Output the [X, Y] coordinate of the center of the cell containing the given text.  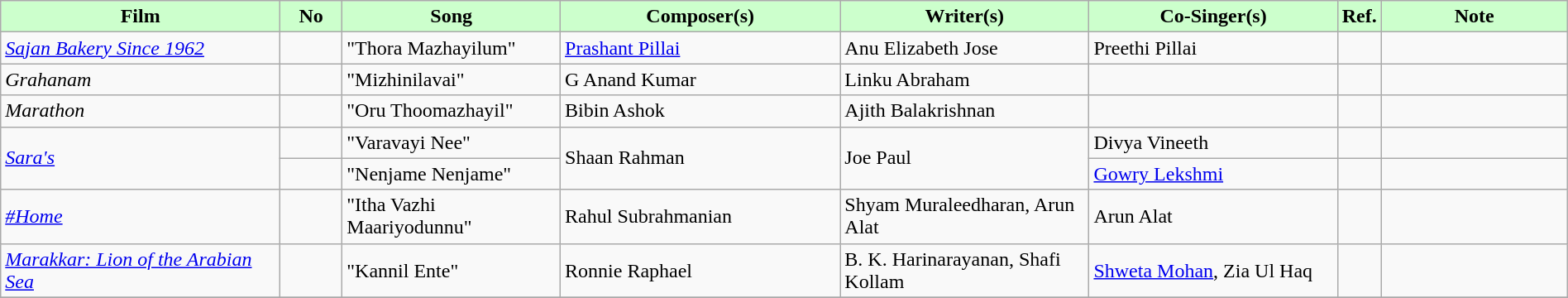
Grahanam [141, 79]
Composer(s) [700, 17]
"Varavayi Nee" [452, 142]
Ronnie Raphael [700, 270]
Ajith Balakrishnan [964, 111]
"Thora Mazhayilum" [452, 48]
#Home [141, 217]
Sajan Bakery Since 1962 [141, 48]
Marakkar: Lion of the Arabian Sea [141, 270]
No [311, 17]
Arun Alat [1213, 217]
Linku Abraham [964, 79]
G Anand Kumar [700, 79]
Shaan Rahman [700, 158]
Shweta Mohan, Zia Ul Haq [1213, 270]
"Nenjame Nenjame" [452, 174]
Preethi Pillai [1213, 48]
"Mizhinilavai" [452, 79]
Anu Elizabeth Jose [964, 48]
Note [1474, 17]
Ref. [1360, 17]
Shyam Muraleedharan, Arun Alat [964, 217]
"Itha Vazhi Maariyodunnu" [452, 217]
"Kannil Ente" [452, 270]
Film [141, 17]
Joe Paul [964, 158]
Divya Vineeth [1213, 142]
Song [452, 17]
Gowry Lekshmi [1213, 174]
B. K. Harinarayanan, Shafi Kollam [964, 270]
"Oru Thoomazhayil" [452, 111]
Bibin Ashok [700, 111]
Rahul Subrahmanian [700, 217]
Prashant Pillai [700, 48]
Sara's [141, 158]
Writer(s) [964, 17]
Co-Singer(s) [1213, 17]
Marathon [141, 111]
